Search for the cell housing the specified text and yield its [X, Y] center coordinate. 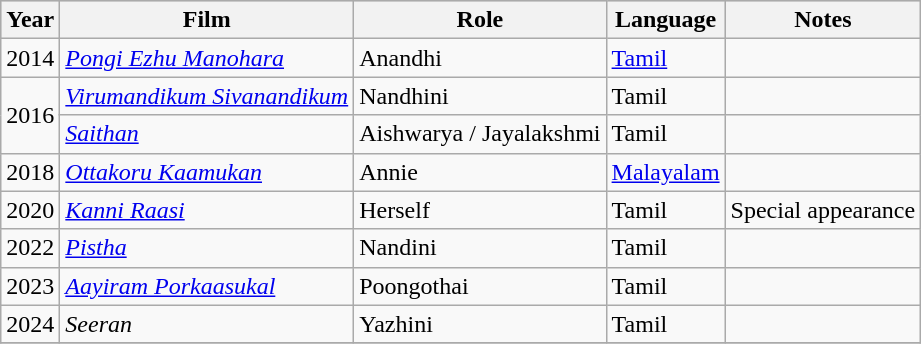
Pistha [207, 248]
Virumandikum Sivanandikum [207, 96]
Aayiram Porkaasukal [207, 286]
Anandhi [480, 58]
2022 [30, 248]
2023 [30, 286]
Seeran [207, 324]
Language [666, 20]
Yazhini [480, 324]
Poongothai [480, 286]
2016 [30, 115]
2018 [30, 172]
Special appearance [823, 210]
Herself [480, 210]
Aishwarya / Jayalakshmi [480, 134]
Annie [480, 172]
Kanni Raasi [207, 210]
Notes [823, 20]
Film [207, 20]
2014 [30, 58]
Nandini [480, 248]
Year [30, 20]
Saithan [207, 134]
2020 [30, 210]
Pongi Ezhu Manohara [207, 58]
Ottakoru Kaamukan [207, 172]
Nandhini [480, 96]
Malayalam [666, 172]
2024 [30, 324]
Role [480, 20]
